Capture the cell that displays the provided text and extract its (x, y) central coordinate. 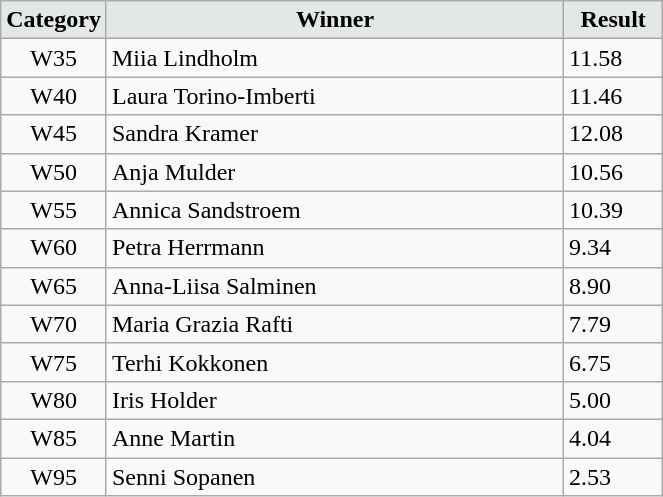
4.04 (614, 438)
12.08 (614, 134)
Category (54, 20)
Anne Martin (334, 438)
5.00 (614, 400)
9.34 (614, 248)
Iris Holder (334, 400)
Result (614, 20)
W55 (54, 210)
W50 (54, 172)
W65 (54, 286)
6.75 (614, 362)
Petra Herrmann (334, 248)
W80 (54, 400)
W95 (54, 477)
W35 (54, 58)
Terhi Kokkonen (334, 362)
W45 (54, 134)
11.58 (614, 58)
Anja Mulder (334, 172)
Winner (334, 20)
Maria Grazia Rafti (334, 324)
W70 (54, 324)
Laura Torino-Imberti (334, 96)
Senni Sopanen (334, 477)
10.56 (614, 172)
W60 (54, 248)
W40 (54, 96)
11.46 (614, 96)
7.79 (614, 324)
W75 (54, 362)
Sandra Kramer (334, 134)
8.90 (614, 286)
10.39 (614, 210)
W85 (54, 438)
Miia Lindholm (334, 58)
Annica Sandstroem (334, 210)
Anna-Liisa Salminen (334, 286)
2.53 (614, 477)
